Capture the cell that displays the provided text and extract its [X, Y] central coordinate. 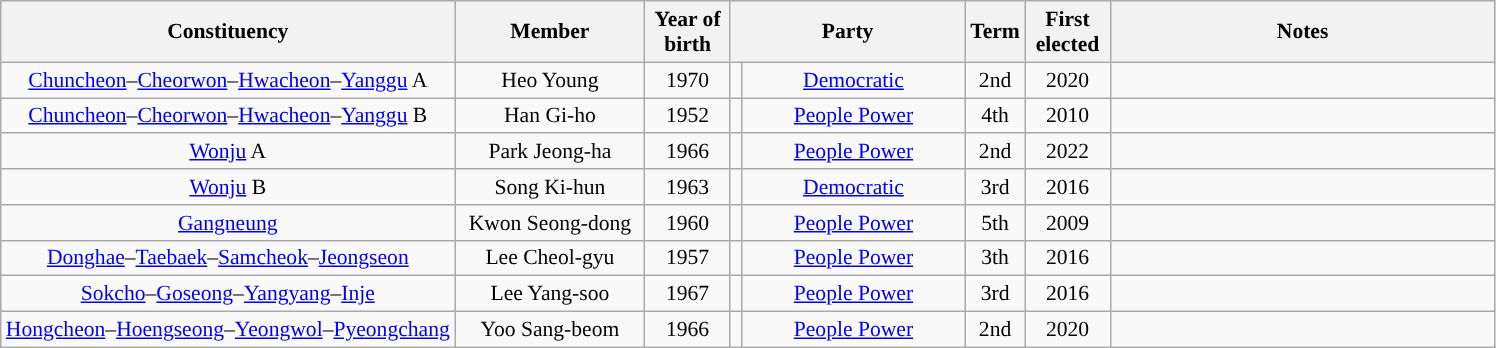
Wonju A [228, 152]
Park Jeong-ha [550, 152]
4th [995, 116]
Term [995, 32]
2022 [1068, 152]
2009 [1068, 223]
Sokcho–Goseong–Yangyang–Inje [228, 294]
1967 [688, 294]
Notes [1302, 32]
3th [995, 258]
Hongcheon–Hoengseong–Yeongwol–Pyeongchang [228, 330]
Constituency [228, 32]
Wonju B [228, 187]
Kwon Seong-dong [550, 223]
Yoo Sang-beom [550, 330]
1963 [688, 187]
Chuncheon–Cheorwon–Hwacheon–Yanggu A [228, 80]
Heo Young [550, 80]
Donghae–Taebaek–Samcheok–Jeongseon [228, 258]
First elected [1068, 32]
Song Ki-hun [550, 187]
1952 [688, 116]
Han Gi-ho [550, 116]
Gangneung [228, 223]
Lee Cheol-gyu [550, 258]
Lee Yang-soo [550, 294]
Member [550, 32]
1957 [688, 258]
1970 [688, 80]
1960 [688, 223]
Chuncheon–Cheorwon–Hwacheon–Yanggu B [228, 116]
Party [848, 32]
5th [995, 223]
Year of birth [688, 32]
2010 [1068, 116]
